Provide the (X, Y) coordinate of the cell's center where the given text is located.  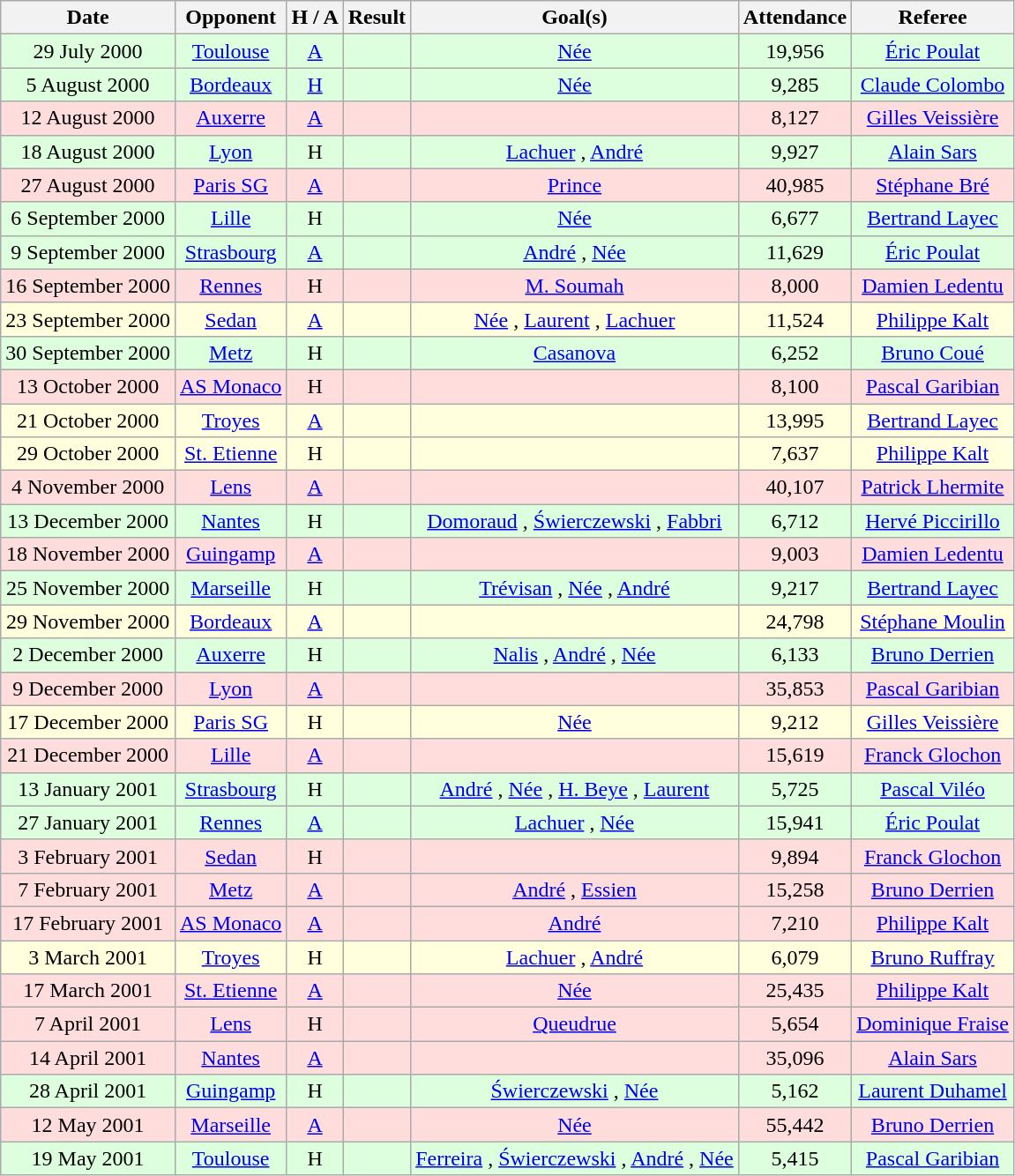
André , Née (575, 252)
25,435 (795, 991)
11,524 (795, 319)
5,725 (795, 789)
15,258 (795, 889)
Trévisan , Née , André (575, 588)
9,212 (795, 722)
55,442 (795, 1125)
Result (377, 18)
29 November 2000 (88, 621)
14 April 2001 (88, 1058)
9 December 2000 (88, 688)
Goal(s) (575, 18)
6 September 2000 (88, 219)
Stéphane Moulin (933, 621)
24,798 (795, 621)
7 February 2001 (88, 889)
Née , Laurent , Lachuer (575, 319)
Bruno Coué (933, 353)
8,000 (795, 286)
19 May 2001 (88, 1158)
9,003 (795, 555)
3 March 2001 (88, 956)
Dominique Fraise (933, 1024)
13 January 2001 (88, 789)
Laurent Duhamel (933, 1091)
André (575, 923)
8,127 (795, 118)
35,853 (795, 688)
Casanova (575, 353)
5,654 (795, 1024)
M. Soumah (575, 286)
12 May 2001 (88, 1125)
Nalis , André , Née (575, 655)
28 April 2001 (88, 1091)
7,637 (795, 454)
35,096 (795, 1058)
9,217 (795, 588)
André , Née , H. Beye , Laurent (575, 789)
André , Essien (575, 889)
H / A (315, 18)
16 September 2000 (88, 286)
Attendance (795, 18)
Hervé Piccirillo (933, 521)
9,927 (795, 152)
5,162 (795, 1091)
13 December 2000 (88, 521)
21 December 2000 (88, 755)
3 February 2001 (88, 856)
6,133 (795, 655)
17 March 2001 (88, 991)
27 August 2000 (88, 185)
15,619 (795, 755)
25 November 2000 (88, 588)
Stéphane Bré (933, 185)
21 October 2000 (88, 421)
23 September 2000 (88, 319)
29 October 2000 (88, 454)
30 September 2000 (88, 353)
Świerczewski , Née (575, 1091)
40,985 (795, 185)
9 September 2000 (88, 252)
Referee (933, 18)
18 August 2000 (88, 152)
Patrick Lhermite (933, 488)
27 January 2001 (88, 822)
7 April 2001 (88, 1024)
5,415 (795, 1158)
19,956 (795, 51)
Queudrue (575, 1024)
Bruno Ruffray (933, 956)
17 December 2000 (88, 722)
15,941 (795, 822)
11,629 (795, 252)
6,079 (795, 956)
6,252 (795, 353)
7,210 (795, 923)
8,100 (795, 386)
Prince (575, 185)
2 December 2000 (88, 655)
5 August 2000 (88, 85)
9,894 (795, 856)
Opponent (230, 18)
13,995 (795, 421)
Pascal Viléo (933, 789)
4 November 2000 (88, 488)
12 August 2000 (88, 118)
6,712 (795, 521)
Domoraud , Świerczewski , Fabbri (575, 521)
9,285 (795, 85)
13 October 2000 (88, 386)
Ferreira , Świerczewski , André , Née (575, 1158)
17 February 2001 (88, 923)
Date (88, 18)
29 July 2000 (88, 51)
6,677 (795, 219)
40,107 (795, 488)
Lachuer , Née (575, 822)
Claude Colombo (933, 85)
18 November 2000 (88, 555)
